Pinpoint the cell where the given text exists, returning its [x, y] midpoint coordinate. 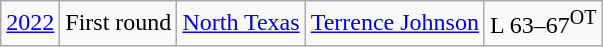
Terrence Johnson [394, 24]
2022 [30, 24]
North Texas [241, 24]
L 63–67OT [543, 24]
First round [118, 24]
